For the text-containing cell, return its midpoint in [X, Y] coordinate format. 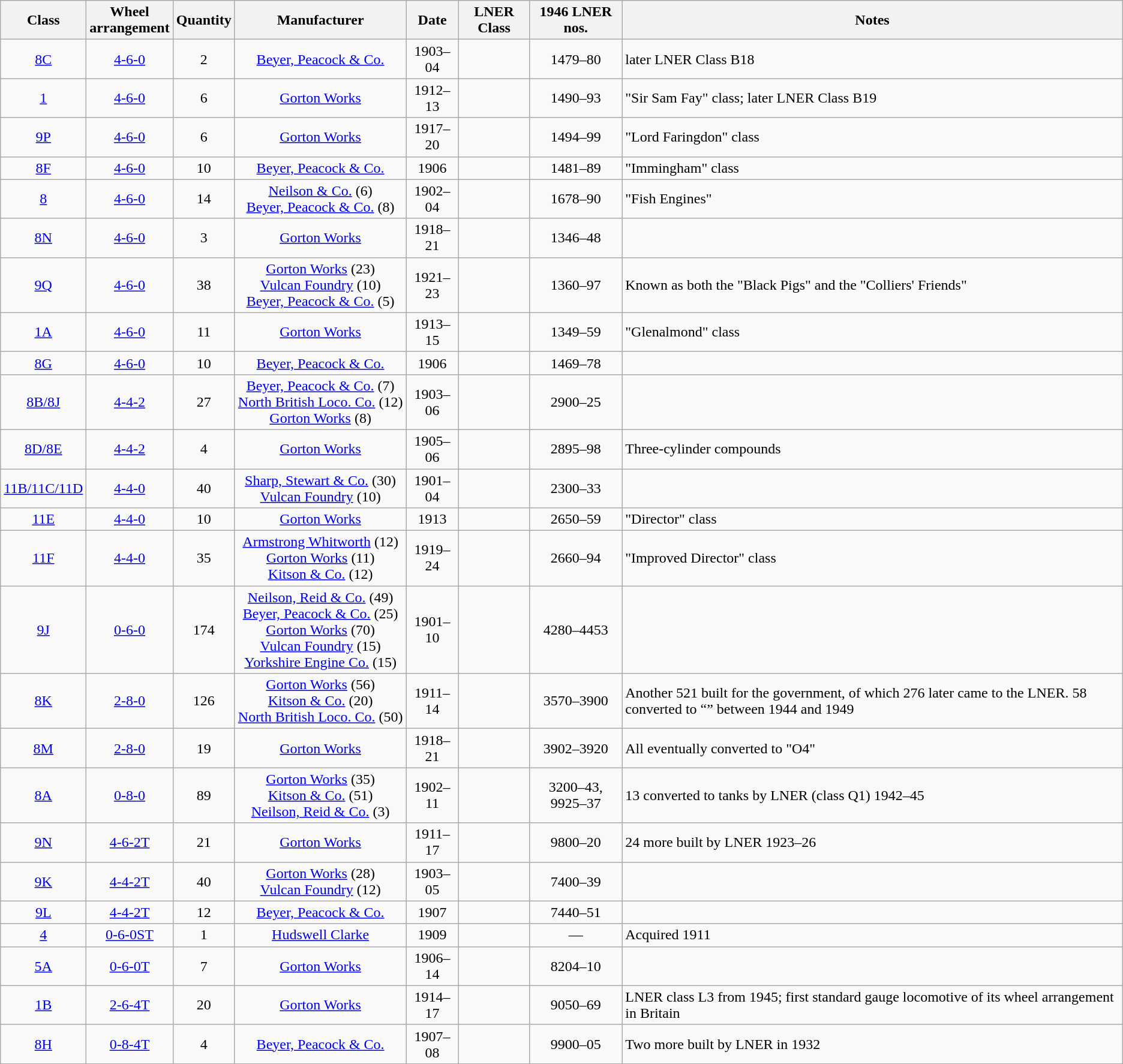
1909 [432, 935]
9L [43, 912]
1901–10 [432, 630]
0-6-0ST [130, 935]
2 [204, 59]
Acquired 1911 [872, 935]
8B/8J [43, 402]
14 [204, 199]
4-6-2T [130, 842]
1479–80 [576, 59]
Date [432, 20]
0-6-0T [130, 966]
1346–48 [576, 238]
1494–99 [576, 137]
11F [43, 558]
Three-cylinder compounds [872, 449]
11E [43, 519]
1490–93 [576, 98]
Beyer, Peacock & Co. (7)North British Loco. Co. (12)Gorton Works (8) [320, 402]
1349–59 [576, 332]
9P [43, 137]
8H [43, 1044]
1913–15 [432, 332]
1678–90 [576, 199]
1911–17 [432, 842]
11B/11C/11D [43, 488]
Gorton Works (35)Kitson & Co. (51)Neilson, Reid & Co. (3) [320, 795]
All eventually converted to "O4" [872, 749]
1919–24 [432, 558]
1913 [432, 519]
1469–78 [576, 363]
8A [43, 795]
Another 521 built for the government, of which 276 later came to the LNER. 58 converted to “” between 1944 and 1949 [872, 701]
12 [204, 912]
LNER class L3 from 1945; first standard gauge locomotive of its wheel arrangement in Britain [872, 1005]
Gorton Works (56)Kitson & Co. (20)North British Loco. Co. (50) [320, 701]
1901–04 [432, 488]
5A [43, 966]
126 [204, 701]
8 [43, 199]
1907–08 [432, 1044]
Quantity [204, 20]
1905–06 [432, 449]
4280–4453 [576, 630]
"Sir Sam Fay" class; later LNER Class B19 [872, 98]
9800–20 [576, 842]
Manufacturer [320, 20]
8D/8E [43, 449]
89 [204, 795]
7440–51 [576, 912]
1914–17 [432, 1005]
1903–04 [432, 59]
27 [204, 402]
Sharp, Stewart & Co. (30)Vulcan Foundry (10) [320, 488]
3200–43, 9925–37 [576, 795]
3 [204, 238]
20 [204, 1005]
1360–97 [576, 285]
9N [43, 842]
"Improved Director" class [872, 558]
8C [43, 59]
9050–69 [576, 1005]
38 [204, 285]
9J [43, 630]
"Director" class [872, 519]
8G [43, 363]
8204–10 [576, 966]
Class [43, 20]
9900–05 [576, 1044]
Armstrong Whitworth (12)Gorton Works (11)Kitson & Co. (12) [320, 558]
1902–04 [432, 199]
21 [204, 842]
1906–14 [432, 966]
Hudswell Clarke [320, 935]
0-6-0 [130, 630]
1903–05 [432, 882]
Known as both the "Black Pigs" and the "Colliers' Friends" [872, 285]
0-8-0 [130, 795]
8F [43, 168]
19 [204, 749]
2650–59 [576, 519]
11 [204, 332]
9Q [43, 285]
3902–3920 [576, 749]
1481–89 [576, 168]
LNER Class [494, 20]
2895–98 [576, 449]
— [576, 935]
0-8-4T [130, 1044]
174 [204, 630]
2660–94 [576, 558]
"Glenalmond" class [872, 332]
7400–39 [576, 882]
Notes [872, 20]
7 [204, 966]
8K [43, 701]
1912–13 [432, 98]
8N [43, 238]
1917–20 [432, 137]
Wheelarrangement [130, 20]
3570–3900 [576, 701]
Gorton Works (28)Vulcan Foundry (12) [320, 882]
"Fish Engines" [872, 199]
2900–25 [576, 402]
1946 LNER nos. [576, 20]
"Immingham" class [872, 168]
35 [204, 558]
"Lord Faringdon" class [872, 137]
Neilson, Reid & Co. (49)Beyer, Peacock & Co. (25)Gorton Works (70)Vulcan Foundry (15)Yorkshire Engine Co. (15) [320, 630]
1911–14 [432, 701]
Neilson & Co. (6)Beyer, Peacock & Co. (8) [320, 199]
Two more built by LNER in 1932 [872, 1044]
1A [43, 332]
1902–11 [432, 795]
1B [43, 1005]
Gorton Works (23)Vulcan Foundry (10)Beyer, Peacock & Co. (5) [320, 285]
1907 [432, 912]
1903–06 [432, 402]
2-6-4T [130, 1005]
24 more built by LNER 1923–26 [872, 842]
8M [43, 749]
13 converted to tanks by LNER (class Q1) 1942–45 [872, 795]
later LNER Class B18 [872, 59]
1921–23 [432, 285]
9K [43, 882]
2300–33 [576, 488]
